Capture the cell that displays the provided text and extract its [x, y] central coordinate. 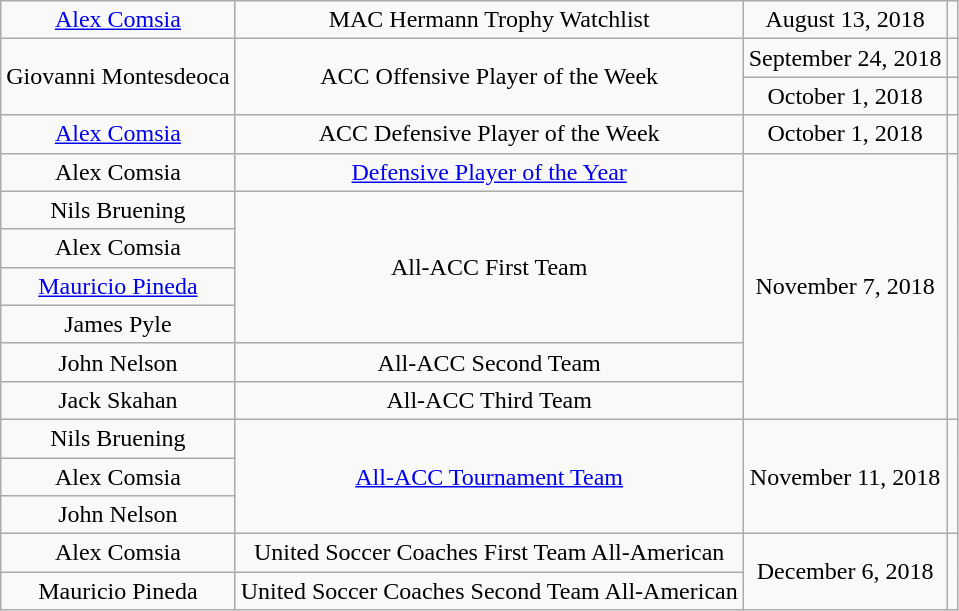
Jack Skahan [118, 400]
All-ACC First Team [489, 267]
August 13, 2018 [845, 20]
All-ACC Second Team [489, 362]
September 24, 2018 [845, 58]
ACC Offensive Player of the Week [489, 77]
All-ACC Third Team [489, 400]
Defensive Player of the Year [489, 172]
James Pyle [118, 324]
November 7, 2018 [845, 286]
December 6, 2018 [845, 572]
MAC Hermann Trophy Watchlist [489, 20]
United Soccer Coaches First Team All-American [489, 553]
November 11, 2018 [845, 476]
United Soccer Coaches Second Team All-American [489, 591]
ACC Defensive Player of the Week [489, 134]
All-ACC Tournament Team [489, 476]
Giovanni Montesdeoca [118, 77]
